Return the (x, y) coordinate for the center point of the cell that contains the specified text.  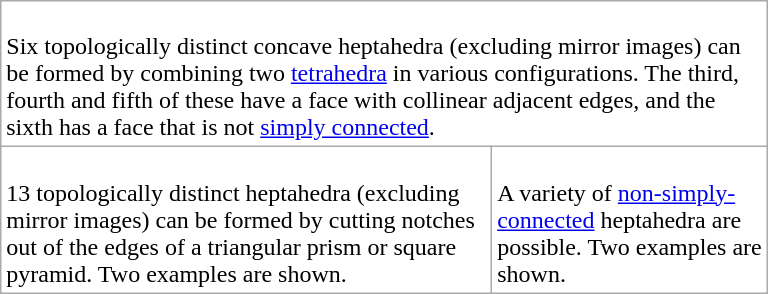
A variety of non-simply-connected heptahedra are possible. Two examples are shown. (630, 220)
